Return [x, y] of the center of cell containing provided text 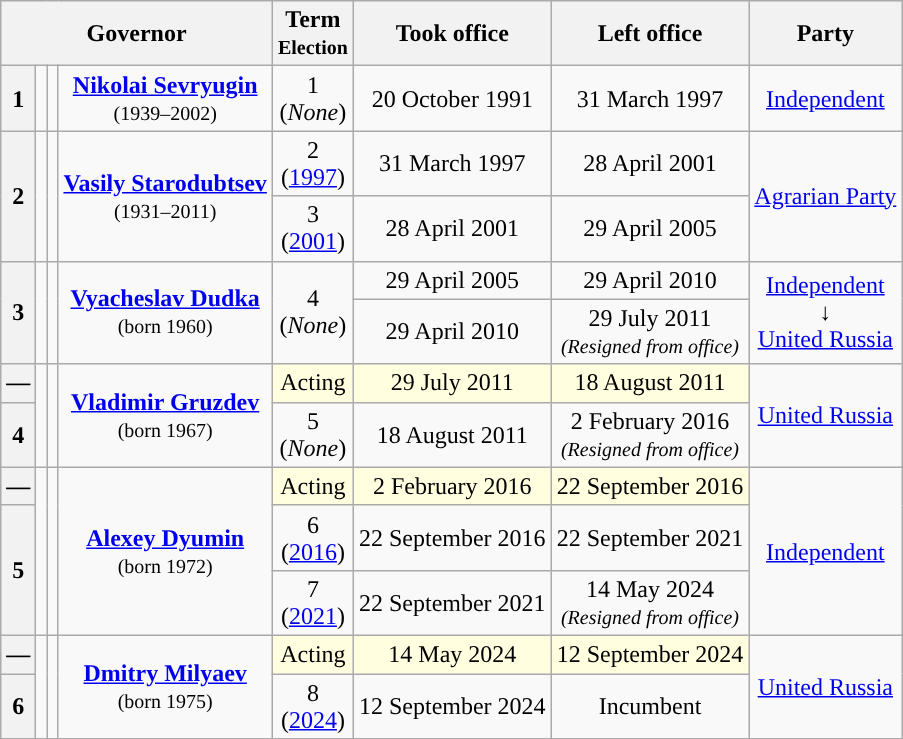
Incumbent [650, 706]
Dmitry Milyaev(born 1975) [165, 686]
3 [18, 312]
4(None) [312, 312]
2(1997) [312, 164]
Nikolai Sevryugin(1939–2002) [165, 98]
6(2016) [312, 538]
5 [18, 570]
14 May 2024 [452, 654]
Vladimir Gruzdev(born 1967) [165, 416]
5(None) [312, 434]
1 [18, 98]
1(None) [312, 98]
2 [18, 196]
4 [18, 434]
2 February 2016 [452, 486]
29 July 2011(Resigned from office) [650, 332]
Governor [137, 34]
3(2001) [312, 228]
Agrarian Party [826, 196]
Took office [452, 34]
Vasily Starodubtsev(1931–2011) [165, 196]
6 [18, 706]
Independent↓United Russia [826, 312]
7(2021) [312, 602]
8(2024) [312, 706]
Alexey Dyumin(born 1972) [165, 551]
2 February 2016(Resigned from office) [650, 434]
Left office [650, 34]
Party [826, 34]
14 May 2024(Resigned from office) [650, 602]
29 July 2011 [452, 383]
20 October 1991 [452, 98]
Vyacheslav Dudka(born 1960) [165, 312]
TermElection [312, 34]
